Find where the given text appears and provide that cell's center as (x, y) coordinate. 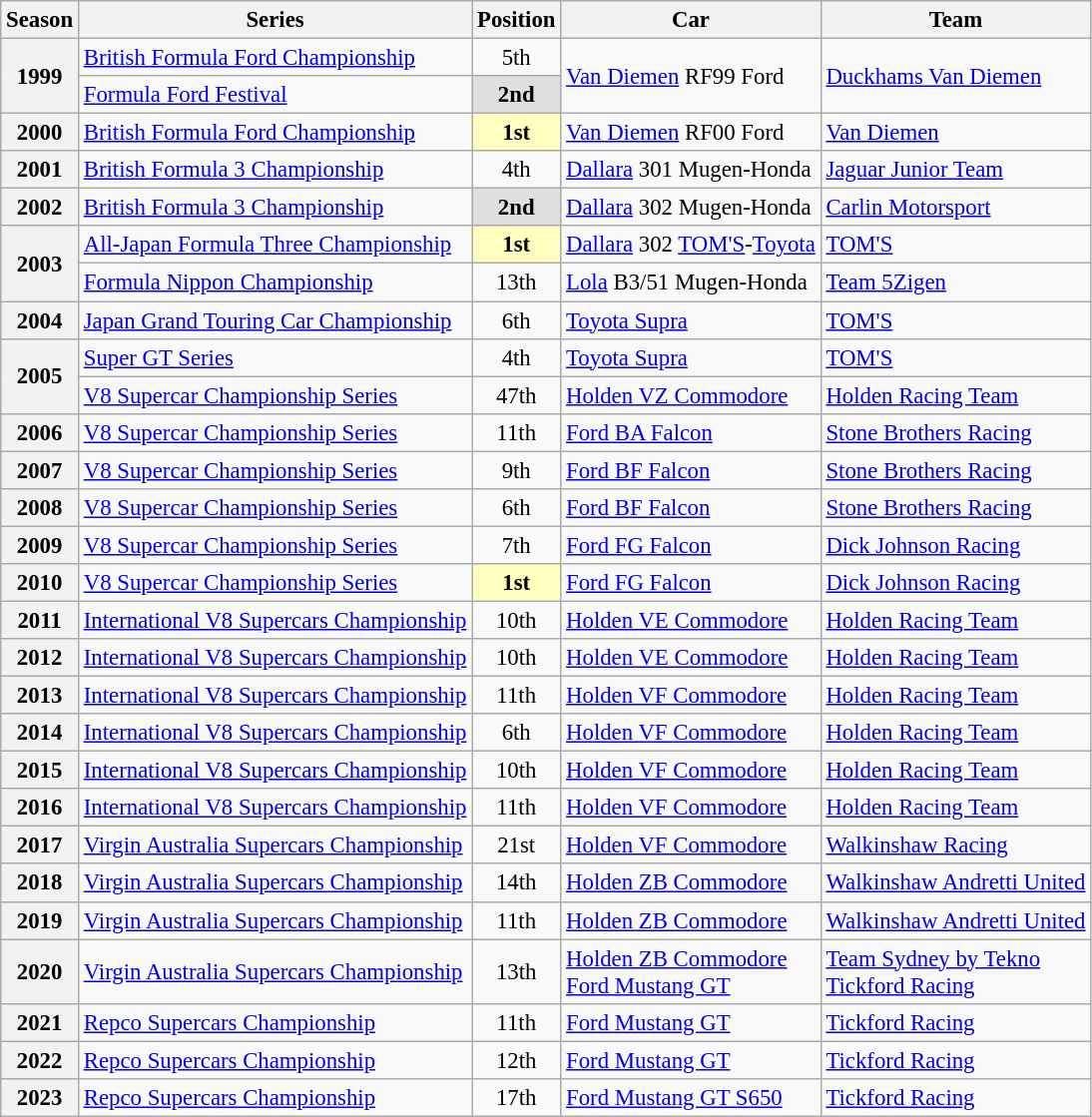
Dallara 301 Mugen-Honda (691, 170)
Formula Ford Festival (274, 95)
Season (40, 20)
2012 (40, 658)
2010 (40, 583)
Position (517, 20)
2017 (40, 845)
Ford Mustang GT S650 (691, 1098)
2011 (40, 620)
14th (517, 883)
2021 (40, 1022)
Team Sydney by TeknoTickford Racing (956, 972)
Van Diemen RF00 Ford (691, 133)
9th (517, 470)
7th (517, 545)
Formula Nippon Championship (274, 282)
2003 (40, 264)
Dallara 302 TOM'S-Toyota (691, 245)
2016 (40, 808)
Carlin Motorsport (956, 208)
Series (274, 20)
5th (517, 58)
2000 (40, 133)
Car (691, 20)
21st (517, 845)
Super GT Series (274, 357)
2001 (40, 170)
Japan Grand Touring Car Championship (274, 320)
2018 (40, 883)
2007 (40, 470)
Team (956, 20)
2023 (40, 1098)
2006 (40, 432)
2019 (40, 920)
2004 (40, 320)
2022 (40, 1060)
All-Japan Formula Three Championship (274, 245)
2013 (40, 696)
2002 (40, 208)
Lola B3/51 Mugen-Honda (691, 282)
12th (517, 1060)
2014 (40, 733)
Holden VZ Commodore (691, 395)
Dallara 302 Mugen-Honda (691, 208)
Van Diemen RF99 Ford (691, 76)
Walkinshaw Racing (956, 845)
2009 (40, 545)
Van Diemen (956, 133)
2008 (40, 508)
2020 (40, 972)
17th (517, 1098)
Team 5Zigen (956, 282)
Jaguar Junior Team (956, 170)
Ford BA Falcon (691, 432)
Holden ZB CommodoreFord Mustang GT (691, 972)
2005 (40, 375)
1999 (40, 76)
47th (517, 395)
2015 (40, 771)
Duckhams Van Diemen (956, 76)
